Identify which cell holds the provided text, then report its [x, y] central coordinate. 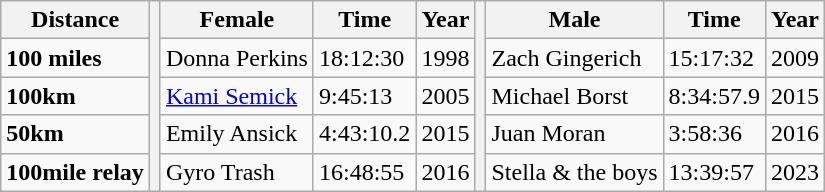
Gyro Trash [236, 172]
9:45:13 [364, 96]
2005 [446, 96]
Juan Moran [574, 134]
1998 [446, 58]
Male [574, 20]
4:43:10.2 [364, 134]
Distance [76, 20]
100mile relay [76, 172]
8:34:57.9 [714, 96]
Stella & the boys [574, 172]
3:58:36 [714, 134]
Donna Perkins [236, 58]
13:39:57 [714, 172]
2009 [794, 58]
Kami Semick [236, 96]
100 miles [76, 58]
Emily Ansick [236, 134]
18:12:30 [364, 58]
Female [236, 20]
100km [76, 96]
Zach Gingerich [574, 58]
16:48:55 [364, 172]
50km [76, 134]
2023 [794, 172]
Michael Borst [574, 96]
15:17:32 [714, 58]
